Locate the cell with the specified text and output its [x, y] center coordinate. 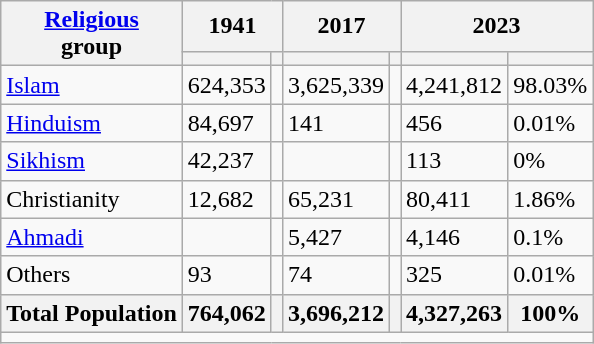
1.86% [550, 199]
Christianity [92, 199]
Total Population [92, 313]
5,427 [336, 237]
4,241,812 [454, 85]
4,327,263 [454, 313]
12,682 [226, 199]
Sikhism [92, 161]
74 [336, 275]
4,146 [454, 237]
80,411 [454, 199]
2023 [497, 26]
Ahmadi [92, 237]
141 [336, 123]
Others [92, 275]
2017 [341, 26]
456 [454, 123]
3,625,339 [336, 85]
325 [454, 275]
100% [550, 313]
0% [550, 161]
0.1% [550, 237]
93 [226, 275]
764,062 [226, 313]
Hinduism [92, 123]
1941 [232, 26]
Islam [92, 85]
Religiousgroup [92, 34]
98.03% [550, 85]
42,237 [226, 161]
84,697 [226, 123]
624,353 [226, 85]
65,231 [336, 199]
113 [454, 161]
3,696,212 [336, 313]
